Determine the [X, Y] coordinate at the center of the cell enclosing the given text.  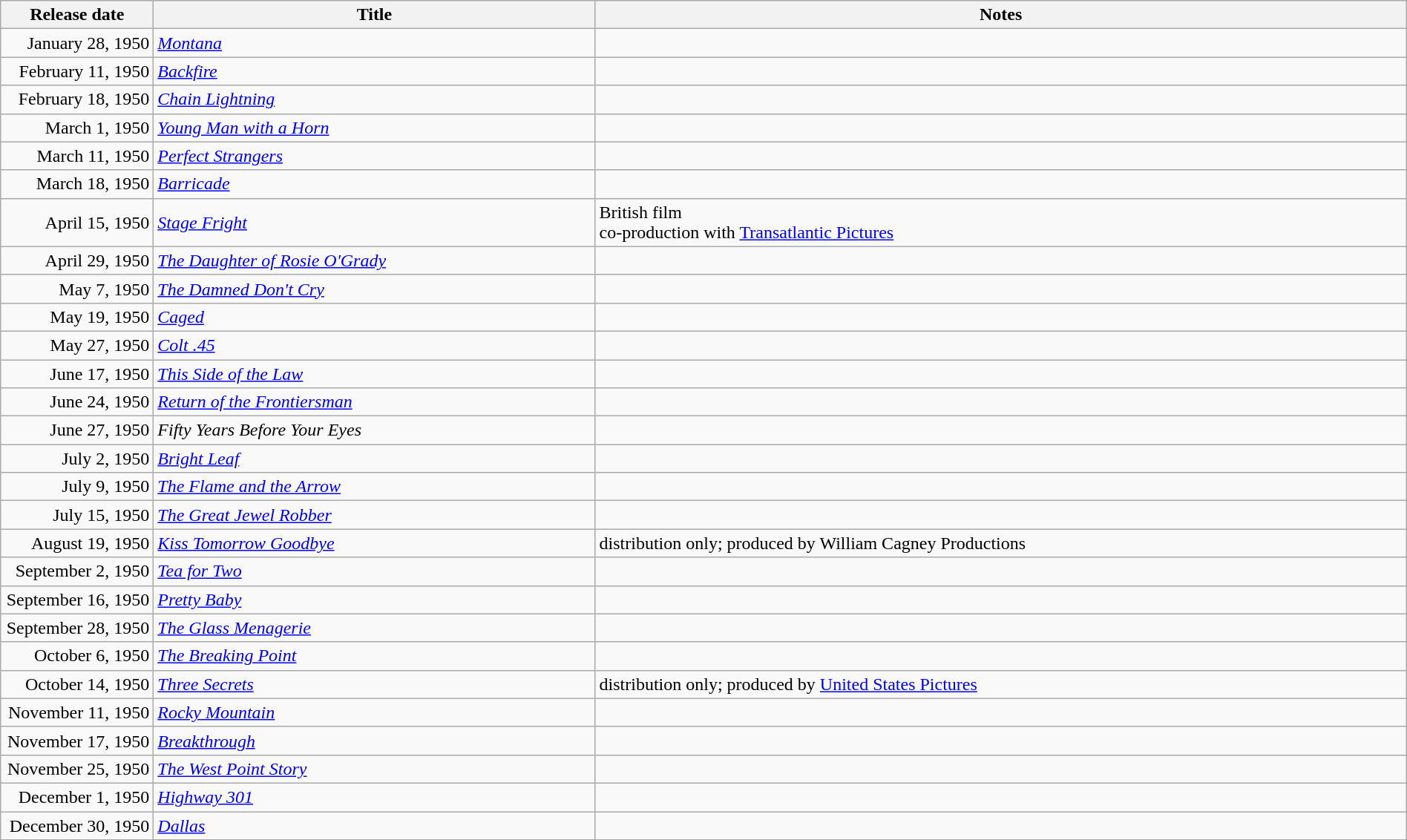
March 18, 1950 [77, 184]
November 11, 1950 [77, 712]
April 29, 1950 [77, 260]
April 15, 1950 [77, 223]
Kiss Tomorrow Goodbye [374, 543]
June 27, 1950 [77, 430]
distribution only; produced by William Cagney Productions [1000, 543]
Highway 301 [374, 797]
Pretty Baby [374, 600]
This Side of the Law [374, 373]
May 19, 1950 [77, 317]
Return of the Frontiersman [374, 402]
The West Point Story [374, 769]
Caged [374, 317]
May 27, 1950 [77, 345]
Backfire [374, 71]
The Great Jewel Robber [374, 515]
February 18, 1950 [77, 99]
December 30, 1950 [77, 826]
The Glass Menagerie [374, 628]
Notes [1000, 15]
Tea for Two [374, 571]
Fifty Years Before Your Eyes [374, 430]
Dallas [374, 826]
November 25, 1950 [77, 769]
November 17, 1950 [77, 741]
June 17, 1950 [77, 373]
September 2, 1950 [77, 571]
Bright Leaf [374, 459]
The Daughter of Rosie O'Grady [374, 260]
Title [374, 15]
Rocky Mountain [374, 712]
July 9, 1950 [77, 487]
March 1, 1950 [77, 128]
September 28, 1950 [77, 628]
August 19, 1950 [77, 543]
distribution only; produced by United States Pictures [1000, 684]
Stage Fright [374, 223]
July 2, 1950 [77, 459]
The Flame and the Arrow [374, 487]
July 15, 1950 [77, 515]
January 28, 1950 [77, 43]
October 14, 1950 [77, 684]
Colt .45 [374, 345]
Release date [77, 15]
The Breaking Point [374, 656]
Perfect Strangers [374, 156]
Montana [374, 43]
October 6, 1950 [77, 656]
February 11, 1950 [77, 71]
Breakthrough [374, 741]
December 1, 1950 [77, 797]
British filmco-production with Transatlantic Pictures [1000, 223]
March 11, 1950 [77, 156]
June 24, 1950 [77, 402]
Three Secrets [374, 684]
May 7, 1950 [77, 289]
Young Man with a Horn [374, 128]
Barricade [374, 184]
The Damned Don't Cry [374, 289]
September 16, 1950 [77, 600]
Chain Lightning [374, 99]
